Scan for the cell matching the given text and deliver its [X, Y] coordinate at center. 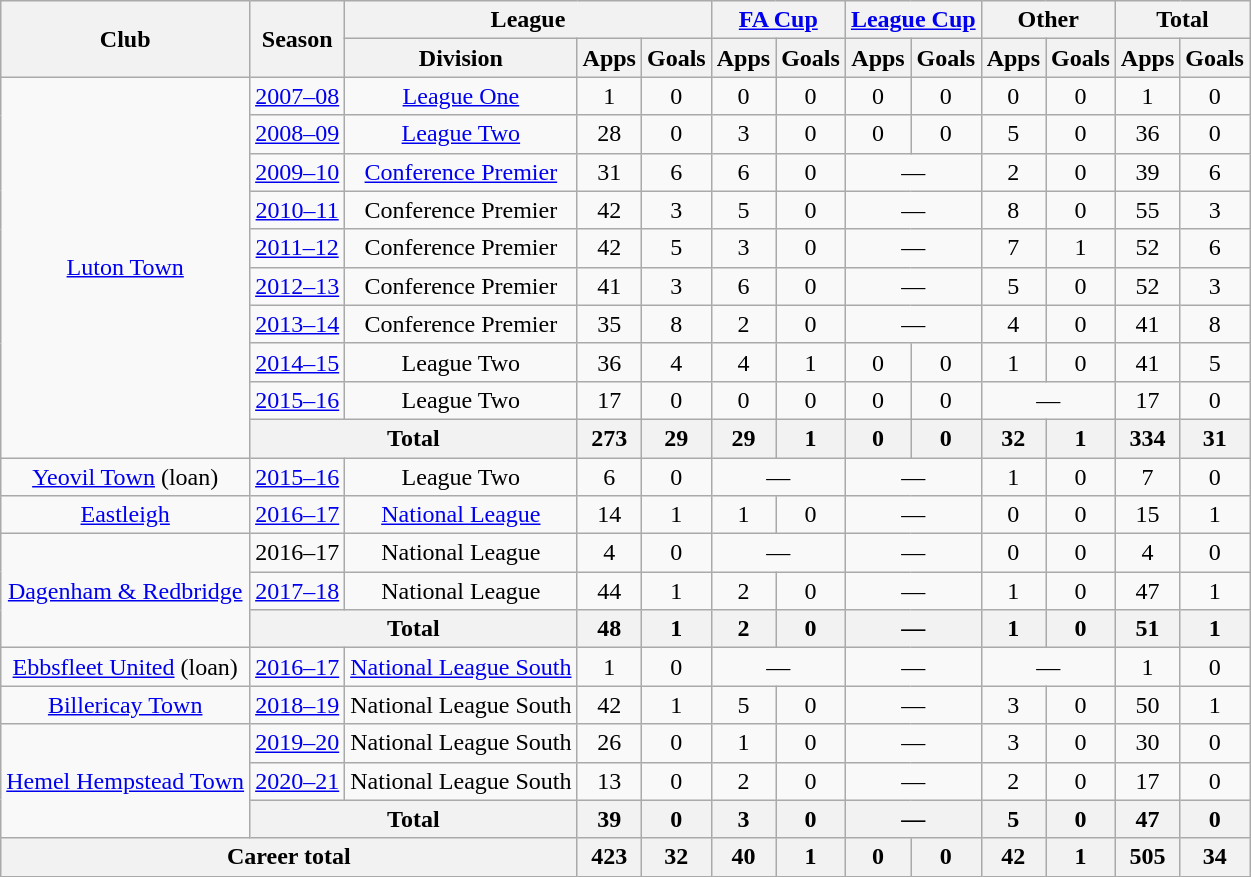
League [528, 20]
Ebbsfleet United (loan) [126, 667]
35 [609, 324]
Yeovil Town (loan) [126, 477]
2011–12 [298, 248]
273 [609, 438]
Eastleigh [126, 515]
2014–15 [298, 362]
Club [126, 39]
FA Cup [778, 20]
Other [1048, 20]
2013–14 [298, 324]
2009–10 [298, 172]
Career total [289, 857]
Hemel Hempstead Town [126, 781]
Season [298, 39]
40 [743, 857]
48 [609, 629]
2007–08 [298, 96]
14 [609, 515]
51 [1147, 629]
334 [1147, 438]
26 [609, 743]
Division [461, 58]
50 [1147, 705]
Billericay Town [126, 705]
Luton Town [126, 268]
League Cup [913, 20]
13 [609, 781]
2018–19 [298, 705]
15 [1147, 515]
League One [461, 96]
505 [1147, 857]
2010–11 [298, 210]
2012–13 [298, 286]
34 [1215, 857]
55 [1147, 210]
2008–09 [298, 134]
28 [609, 134]
2020–21 [298, 781]
2019–20 [298, 743]
30 [1147, 743]
44 [609, 591]
423 [609, 857]
2017–18 [298, 591]
Dagenham & Redbridge [126, 591]
